Scan for the cell matching the given text and deliver its (X, Y) coordinate at center. 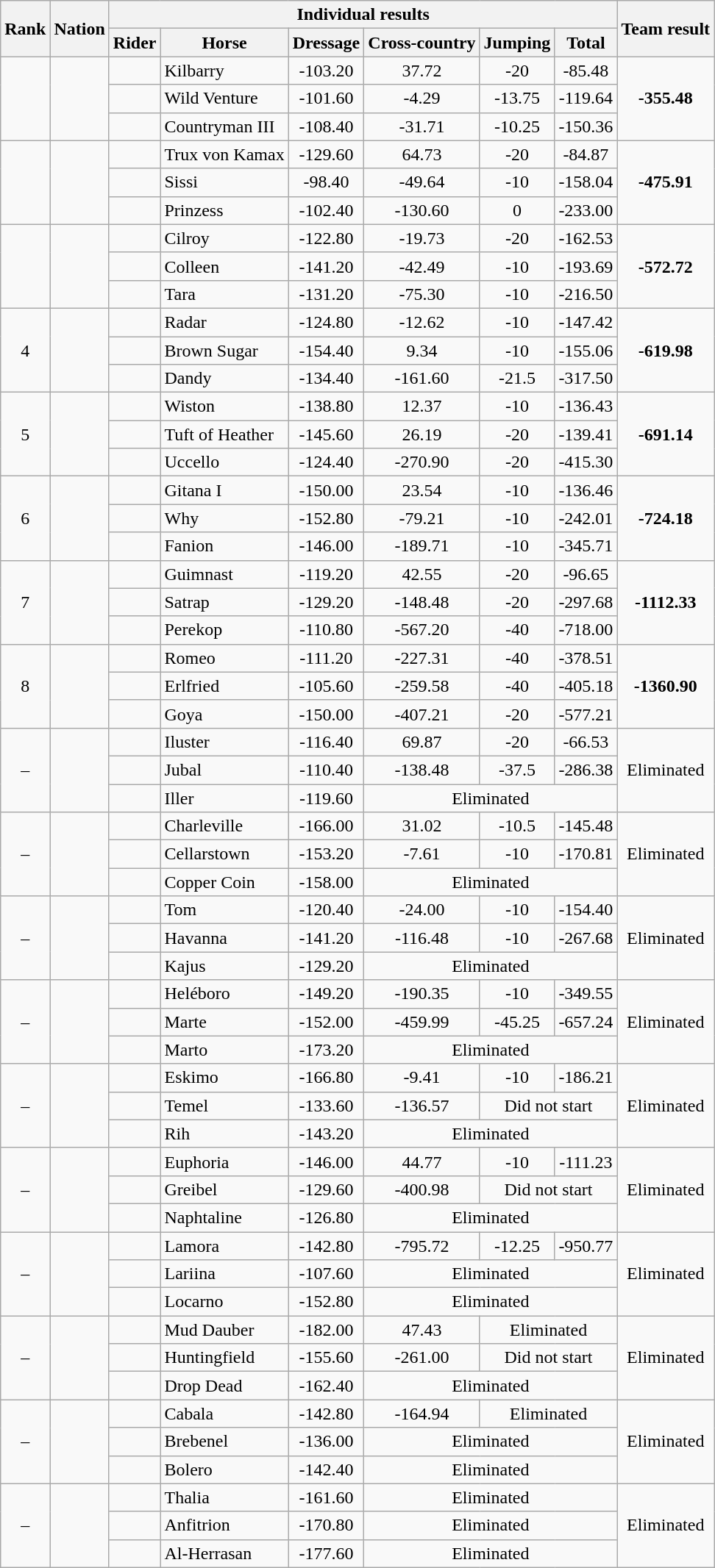
-124.40 (327, 462)
-233.00 (586, 210)
5 (25, 434)
-142.40 (327, 1469)
Gitana I (224, 490)
44.77 (422, 1161)
Marto (224, 1050)
Trux von Kamax (224, 154)
-567.20 (422, 630)
-49.64 (422, 182)
-145.60 (327, 434)
-136.43 (586, 407)
Prinzess (224, 210)
-190.35 (422, 994)
Erlfried (224, 686)
-37.5 (517, 770)
-116.40 (327, 742)
Satrap (224, 602)
-349.55 (586, 994)
7 (25, 602)
-98.40 (327, 182)
-9.41 (422, 1078)
Charleville (224, 826)
-1360.90 (666, 686)
-101.60 (327, 99)
37.72 (422, 71)
Cellarstown (224, 854)
Euphoria (224, 1161)
9.34 (422, 351)
Romeo (224, 658)
-152.00 (327, 1022)
-355.48 (666, 99)
-795.72 (422, 1246)
Kilbarry (224, 71)
Copper Coin (224, 882)
Marte (224, 1022)
-297.68 (586, 602)
-19.73 (422, 238)
Thalia (224, 1497)
Colleen (224, 266)
-182.00 (327, 1330)
Dressage (327, 43)
Bolero (224, 1469)
-107.60 (327, 1274)
-84.87 (586, 154)
Cilroy (224, 238)
Goya (224, 714)
Anfitrion (224, 1525)
-267.68 (586, 938)
Mud Dauber (224, 1330)
-103.20 (327, 71)
-400.98 (422, 1189)
-261.00 (422, 1358)
-259.58 (422, 686)
-126.80 (327, 1217)
-13.75 (517, 99)
Sissi (224, 182)
-10.25 (517, 126)
-657.24 (586, 1022)
-415.30 (586, 462)
Perekop (224, 630)
-133.60 (327, 1106)
47.43 (422, 1330)
69.87 (422, 742)
Heléboro (224, 994)
-102.40 (327, 210)
-286.38 (586, 770)
12.37 (422, 407)
-149.20 (327, 994)
-691.14 (666, 434)
-162.40 (327, 1386)
-475.91 (666, 182)
-7.61 (422, 854)
-12.25 (517, 1246)
-111.20 (327, 658)
-405.18 (586, 686)
-158.04 (586, 182)
31.02 (422, 826)
23.54 (422, 490)
Uccello (224, 462)
Brebenel (224, 1442)
-134.40 (327, 379)
-122.80 (327, 238)
26.19 (422, 434)
-108.40 (327, 126)
Lamora (224, 1246)
-66.53 (586, 742)
Radar (224, 322)
-148.48 (422, 602)
-193.69 (586, 266)
Eskimo (224, 1078)
-577.21 (586, 714)
Greibel (224, 1189)
4 (25, 350)
-145.48 (586, 826)
-158.00 (327, 882)
-124.80 (327, 322)
-170.80 (327, 1525)
Dandy (224, 379)
Rider (135, 43)
-459.99 (422, 1022)
-166.00 (327, 826)
Cabala (224, 1414)
Total (586, 43)
-12.62 (422, 322)
-42.49 (422, 266)
42.55 (422, 574)
0 (517, 210)
Naphtaline (224, 1217)
-155.60 (327, 1358)
64.73 (422, 154)
-345.71 (586, 546)
Iluster (224, 742)
-85.48 (586, 71)
-96.65 (586, 574)
Temel (224, 1106)
Horse (224, 43)
Drop Dead (224, 1386)
-138.48 (422, 770)
Locarno (224, 1302)
-177.60 (327, 1553)
-136.57 (422, 1106)
Individual results (363, 15)
Nation (79, 29)
-120.40 (327, 910)
-242.01 (586, 518)
-143.20 (327, 1134)
-119.20 (327, 574)
Jubal (224, 770)
-4.29 (422, 99)
-21.5 (517, 379)
Tom (224, 910)
-147.42 (586, 322)
Lariina (224, 1274)
Al-Herrasan (224, 1553)
-189.71 (422, 546)
-572.72 (666, 266)
Huntingfield (224, 1358)
-724.18 (666, 518)
Iller (224, 798)
-116.48 (422, 938)
-162.53 (586, 238)
-173.20 (327, 1050)
Countryman III (224, 126)
-139.41 (586, 434)
-131.20 (327, 294)
-75.30 (422, 294)
6 (25, 518)
-130.60 (422, 210)
-110.80 (327, 630)
-110.40 (327, 770)
Havanna (224, 938)
-718.00 (586, 630)
Fanion (224, 546)
Brown Sugar (224, 351)
Tara (224, 294)
-155.06 (586, 351)
-317.50 (586, 379)
-119.64 (586, 99)
-164.94 (422, 1414)
-45.25 (517, 1022)
-119.60 (327, 798)
Jumping (517, 43)
-216.50 (586, 294)
-31.71 (422, 126)
8 (25, 686)
-1112.33 (666, 602)
Tuft of Heather (224, 434)
-407.21 (422, 714)
Kajus (224, 966)
Cross-country (422, 43)
-170.81 (586, 854)
-10.5 (517, 826)
-111.23 (586, 1161)
-166.80 (327, 1078)
-186.21 (586, 1078)
-136.46 (586, 490)
Team result (666, 29)
Guimnast (224, 574)
Why (224, 518)
-270.90 (422, 462)
-105.60 (327, 686)
-153.20 (327, 854)
Wild Venture (224, 99)
Rank (25, 29)
-378.51 (586, 658)
Wiston (224, 407)
-24.00 (422, 910)
-619.98 (666, 350)
-138.80 (327, 407)
-227.31 (422, 658)
-150.36 (586, 126)
-79.21 (422, 518)
-136.00 (327, 1442)
-950.77 (586, 1246)
Rih (224, 1134)
